Return (x, y) of the center of cell containing provided text 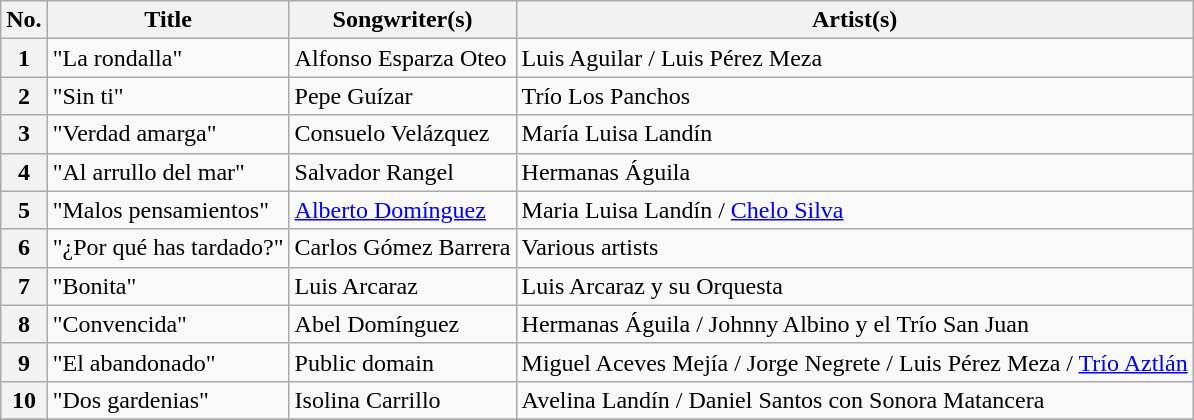
Avelina Landín / Daniel Santos con Sonora Matancera (854, 400)
Luis Aguilar / Luis Pérez Meza (854, 58)
"La rondalla" (168, 58)
5 (24, 210)
Songwriter(s) (402, 20)
Carlos Gómez Barrera (402, 248)
"Verdad amarga" (168, 134)
Pepe Guízar (402, 96)
Consuelo Velázquez (402, 134)
6 (24, 248)
Public domain (402, 362)
Salvador Rangel (402, 172)
"Bonita" (168, 286)
10 (24, 400)
8 (24, 324)
Hermanas Águila / Johnny Albino y el Trío San Juan (854, 324)
María Luisa Landín (854, 134)
3 (24, 134)
1 (24, 58)
Abel Domínguez (402, 324)
"Sin ti" (168, 96)
Maria Luisa Landín / Chelo Silva (854, 210)
Luis Arcaraz y su Orquesta (854, 286)
"Dos gardenias" (168, 400)
Alberto Domínguez (402, 210)
Isolina Carrillo (402, 400)
Alfonso Esparza Oteo (402, 58)
"Malos pensamientos" (168, 210)
"Convencida" (168, 324)
Hermanas Águila (854, 172)
No. (24, 20)
2 (24, 96)
Trío Los Panchos (854, 96)
7 (24, 286)
"Al arrullo del mar" (168, 172)
"¿Por qué has tardado?" (168, 248)
4 (24, 172)
Various artists (854, 248)
Miguel Aceves Mejía / Jorge Negrete / Luis Pérez Meza / Trío Aztlán (854, 362)
Title (168, 20)
Artist(s) (854, 20)
9 (24, 362)
Luis Arcaraz (402, 286)
"El abandonado" (168, 362)
